Extract the [X, Y] coordinate from the center of the cell holding the provided text.  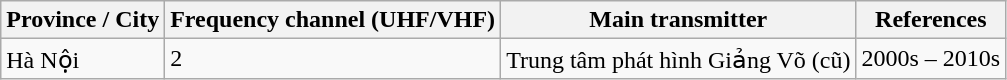
Hà Nội [83, 59]
2 [333, 59]
2000s – 2010s [931, 59]
Main transmitter [678, 20]
Province / City [83, 20]
Frequency channel (UHF/VHF) [333, 20]
References [931, 20]
Trung tâm phát hình Giảng Võ (cũ) [678, 59]
